Capture the cell that displays the provided text and extract its [X, Y] central coordinate. 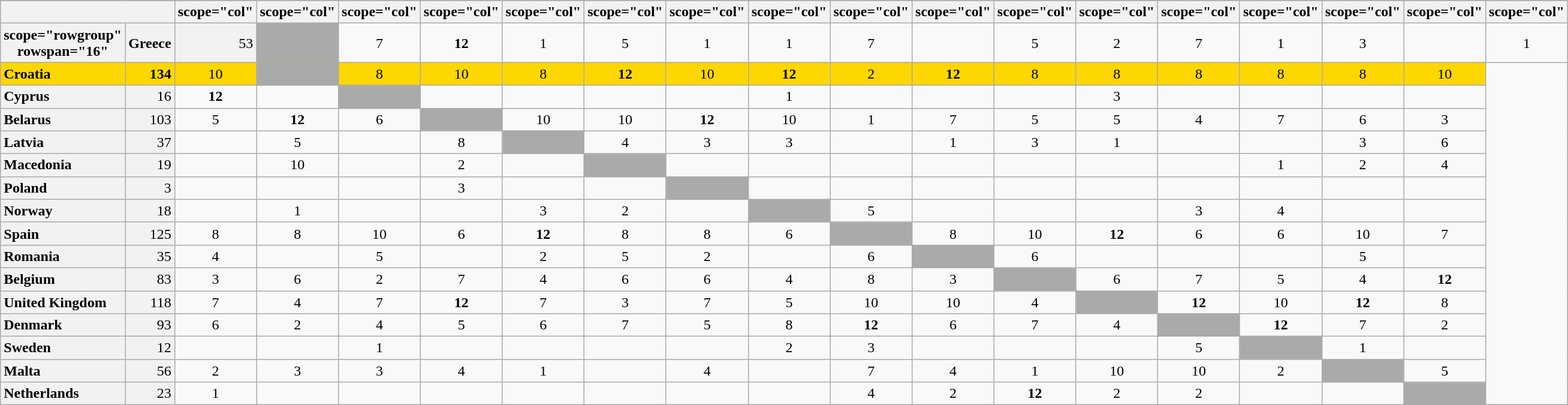
Cyprus [63, 97]
Greece [150, 43]
United Kingdom [63, 302]
134 [150, 74]
Macedonia [63, 165]
Belarus [63, 119]
Denmark [63, 325]
56 [150, 371]
83 [150, 279]
93 [150, 325]
Malta [63, 371]
19 [150, 165]
118 [150, 302]
16 [150, 97]
103 [150, 119]
18 [150, 211]
125 [150, 233]
Belgium [63, 279]
Poland [63, 188]
Sweden [63, 348]
Romania [63, 256]
Latvia [63, 142]
35 [150, 256]
23 [150, 394]
scope="rowgroup" rowspan="16" [63, 43]
Netherlands [63, 394]
37 [150, 142]
53 [216, 43]
Norway [63, 211]
Croatia [63, 74]
Spain [63, 233]
